Find where the given text appears and provide that cell's center as [X, Y] coordinate. 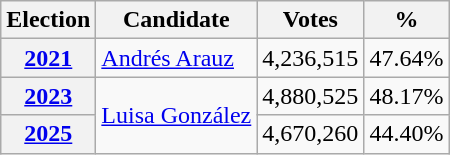
2021 [48, 58]
Election [48, 20]
4,236,515 [310, 58]
4,880,525 [310, 96]
Luisa González [176, 115]
Candidate [176, 20]
2025 [48, 134]
47.64% [406, 58]
% [406, 20]
4,670,260 [310, 134]
Andrés Arauz [176, 58]
44.40% [406, 134]
2023 [48, 96]
Votes [310, 20]
48.17% [406, 96]
